Search for the cell housing the specified text and yield its [x, y] center coordinate. 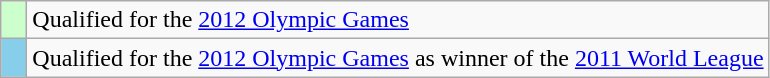
Qualified for the 2012 Olympic Games [398, 20]
Qualified for the 2012 Olympic Games as winner of the 2011 World League [398, 58]
